Extract the [x, y] coordinate from the center of the cell holding the provided text.  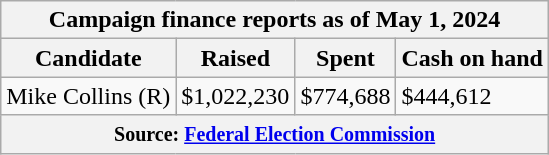
Source: Federal Election Commission [275, 134]
$774,688 [346, 96]
$1,022,230 [236, 96]
Candidate [88, 58]
Cash on hand [472, 58]
$444,612 [472, 96]
Raised [236, 58]
Mike Collins (R) [88, 96]
Spent [346, 58]
Campaign finance reports as of May 1, 2024 [275, 20]
